From the cell containing the given text, extract its center point as (x, y) coordinate. 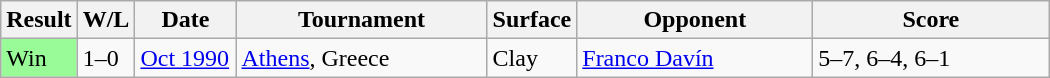
Win (39, 58)
Tournament (362, 20)
Opponent (695, 20)
Date (186, 20)
Franco Davín (695, 58)
Clay (532, 58)
Score (931, 20)
Result (39, 20)
Athens, Greece (362, 58)
W/L (106, 20)
1–0 (106, 58)
Surface (532, 20)
5–7, 6–4, 6–1 (931, 58)
Oct 1990 (186, 58)
